Determine the (x, y) coordinate at the center of the cell enclosing the given text.  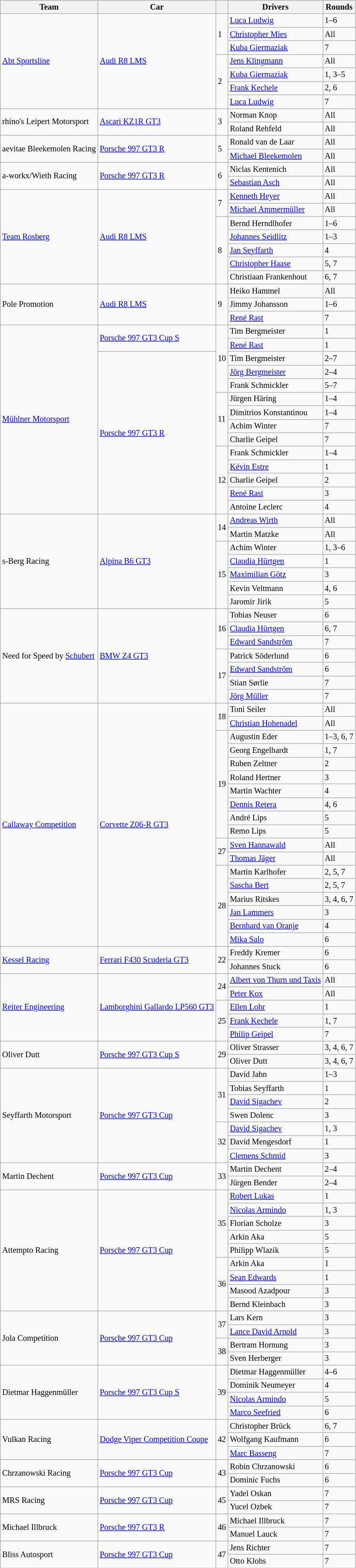
Chrzanowski Racing (49, 1473)
31 (222, 1095)
Marius Ritskes (275, 899)
Jan Lammers (275, 912)
Albert von Thurn und Taxis (275, 980)
36 (222, 1284)
Marc Basseng (275, 1453)
Robin Chrzanowski (275, 1466)
Freddy Kremer (275, 953)
Christopher Haase (275, 264)
46 (222, 1527)
Ferrari F430 Scuderia GT3 (157, 960)
Jaromir Jirik (275, 602)
17 (222, 676)
Robert Lukas (275, 1196)
Jörg Bergmeister (275, 372)
Ronald van de Laar (275, 142)
Car (157, 7)
45 (222, 1500)
Patrick Söderlund (275, 656)
Sascha Bert (275, 885)
Dennis Retera (275, 804)
8 (222, 250)
1, 3–5 (339, 75)
Ascari KZ1R GT3 (157, 122)
37 (222, 1324)
1–3, 6, 7 (339, 737)
Jola Competition (49, 1338)
42 (222, 1439)
Jens Klingmann (275, 61)
9 (222, 304)
Dodge Viper Competition Coupe (157, 1439)
29 (222, 1054)
David Jahn (275, 1075)
25 (222, 1021)
Philipp Wlazik (275, 1250)
Michael Ammermüller (275, 210)
Jens Richter (275, 1548)
Pole Promotion (49, 304)
Kévin Estre (275, 467)
Niclas Kentenich (275, 169)
Sven Herberger (275, 1358)
Johannes Stuck (275, 966)
Attempto Racing (49, 1250)
Peter Kox (275, 993)
Florian Scholze (275, 1223)
Bliss Autosport (49, 1554)
aevitae Bleekemolen Racing (49, 149)
12 (222, 480)
Jörg Müller (275, 696)
MRS Racing (49, 1500)
Ellen Lohr (275, 1007)
Lance David Arnold (275, 1331)
27 (222, 851)
Martin Wachter (275, 791)
Christian Hohenadel (275, 723)
47 (222, 1554)
a-workx/Wieth Racing (49, 176)
Tobias Neuser (275, 615)
Roland Hertner (275, 777)
22 (222, 960)
19 (222, 784)
André Lips (275, 818)
Jürgen Häring (275, 399)
Martin Karlhofer (275, 872)
Corvette Z06-R GT3 (157, 824)
4–6 (339, 1372)
1, 3–6 (339, 548)
Kenneth Heyer (275, 196)
5, 7 (339, 264)
Mühlner Motorsport (49, 419)
32 (222, 1142)
Wolfgang Kaufmann (275, 1440)
Alpina B6 GT3 (157, 561)
Roland Rehfeld (275, 128)
Dominic Fuchs (275, 1480)
Mika Salo (275, 940)
Antoine Leclerc (275, 507)
Masood Azadpour (275, 1291)
2, 6 (339, 88)
Yucel Ozbek (275, 1507)
38 (222, 1352)
Drivers (275, 7)
Heiko Hammel (275, 291)
Bertram Hornung (275, 1345)
Thomas Jäger (275, 858)
Jimmy Johansson (275, 304)
39 (222, 1393)
Bernd Kleinbach (275, 1304)
Lars Kern (275, 1318)
Seyffarth Motorsport (49, 1115)
s-Berg Racing (49, 561)
Otto Klohs (275, 1561)
2–7 (339, 358)
Jürgen Bender (275, 1183)
Marco Seefried (275, 1413)
Tobias Seyffarth (275, 1088)
Bernd Herndlhofer (275, 223)
David Mengesdorf (275, 1142)
Yadel Oskan (275, 1494)
Johannes Seidlitz (275, 237)
14 (222, 527)
Sven Hannawald (275, 845)
Michael Bleekemolen (275, 156)
Callaway Competition (49, 824)
Kessel Racing (49, 960)
28 (222, 905)
33 (222, 1176)
16 (222, 629)
11 (222, 419)
Remo Lips (275, 831)
Bernhard van Oranje (275, 926)
43 (222, 1473)
Philip Geipel (275, 1034)
5–7 (339, 385)
Dominik Neumeyer (275, 1385)
Reiter Engineering (49, 1007)
Swen Dolenc (275, 1115)
Clemens Schmid (275, 1156)
Sean Edwards (275, 1277)
Augustin Eder (275, 737)
Vulkan Racing (49, 1439)
Stian Sørlie (275, 683)
Rounds (339, 7)
Team Rosberg (49, 237)
Toni Seiler (275, 710)
Team (49, 7)
Ruben Zeltner (275, 764)
Manuel Lauck (275, 1534)
Martin Matzke (275, 534)
Christiaan Frankenhout (275, 277)
Lamborghini Gallardo LP560 GT3 (157, 1007)
Andreas Wirth (275, 520)
Sebastian Asch (275, 183)
Need for Speed by Schubert (49, 656)
Dimitrios Konstantinou (275, 412)
18 (222, 716)
10 (222, 358)
Norman Knop (275, 115)
Abt Sportsline (49, 61)
Christopher Mies (275, 34)
Christopher Brück (275, 1426)
Georg Engelhardt (275, 750)
35 (222, 1223)
BMW Z4 GT3 (157, 656)
rhino's Leipert Motorsport (49, 122)
Oliver Strasser (275, 1048)
24 (222, 987)
Kevin Veltmann (275, 588)
Maximilian Götz (275, 575)
Jan Seyffarth (275, 250)
15 (222, 575)
